Find where the given text appears and provide that cell's center as (X, Y) coordinate. 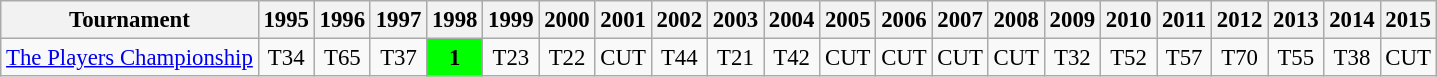
T23 (511, 58)
2012 (1240, 20)
T52 (1128, 58)
T38 (1352, 58)
Tournament (130, 20)
T44 (679, 58)
2003 (735, 20)
2006 (904, 20)
The Players Championship (130, 58)
2007 (960, 20)
2014 (1352, 20)
T65 (342, 58)
1998 (455, 20)
2002 (679, 20)
1995 (286, 20)
T42 (792, 58)
T21 (735, 58)
1 (455, 58)
T55 (1296, 58)
1996 (342, 20)
T32 (1072, 58)
2008 (1016, 20)
1999 (511, 20)
2004 (792, 20)
2011 (1184, 20)
2015 (1408, 20)
T37 (398, 58)
2001 (623, 20)
2000 (567, 20)
2009 (1072, 20)
T22 (567, 58)
2010 (1128, 20)
T57 (1184, 58)
2005 (848, 20)
T34 (286, 58)
2013 (1296, 20)
1997 (398, 20)
T70 (1240, 58)
